Extract the (x, y) coordinate from the center of the cell holding the provided text.  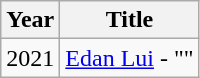
2021 (30, 58)
Edan Lui - "" (130, 58)
Year (30, 20)
Title (130, 20)
